Determine the [X, Y] coordinate at the center of the cell enclosing the given text.  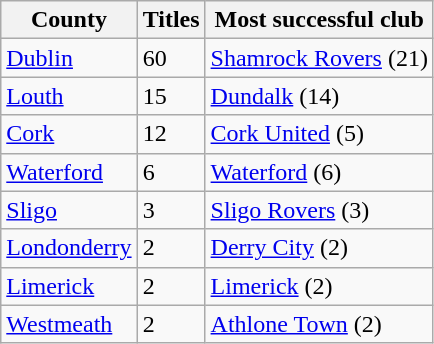
Limerick [69, 286]
Waterford [69, 172]
Shamrock Rovers (21) [319, 58]
Titles [171, 20]
Sligo [69, 210]
Cork [69, 134]
Dublin [69, 58]
Waterford (6) [319, 172]
12 [171, 134]
Dundalk (14) [319, 96]
Sligo Rovers (3) [319, 210]
County [69, 20]
6 [171, 172]
Londonderry [69, 248]
Derry City (2) [319, 248]
3 [171, 210]
Limerick (2) [319, 286]
Cork United (5) [319, 134]
60 [171, 58]
Most successful club [319, 20]
15 [171, 96]
Athlone Town (2) [319, 324]
Westmeath [69, 324]
Louth [69, 96]
